From the cell containing the given text, extract its center point as [x, y] coordinate. 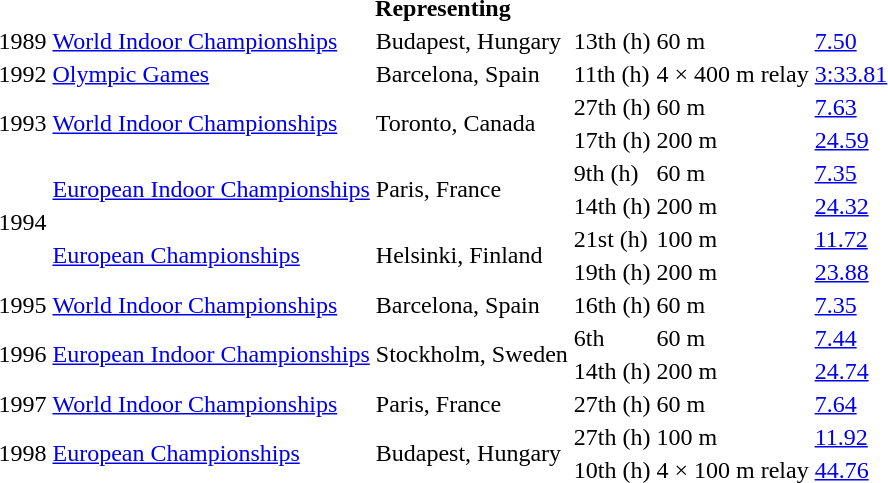
16th (h) [612, 305]
9th (h) [612, 173]
21st (h) [612, 239]
Stockholm, Sweden [472, 354]
17th (h) [612, 140]
Helsinki, Finland [472, 256]
Toronto, Canada [472, 124]
6th [612, 338]
Budapest, Hungary [472, 41]
4 × 400 m relay [732, 74]
European Championships [211, 256]
Olympic Games [211, 74]
11th (h) [612, 74]
19th (h) [612, 272]
13th (h) [612, 41]
